Search for the cell housing the specified text and yield its (x, y) center coordinate. 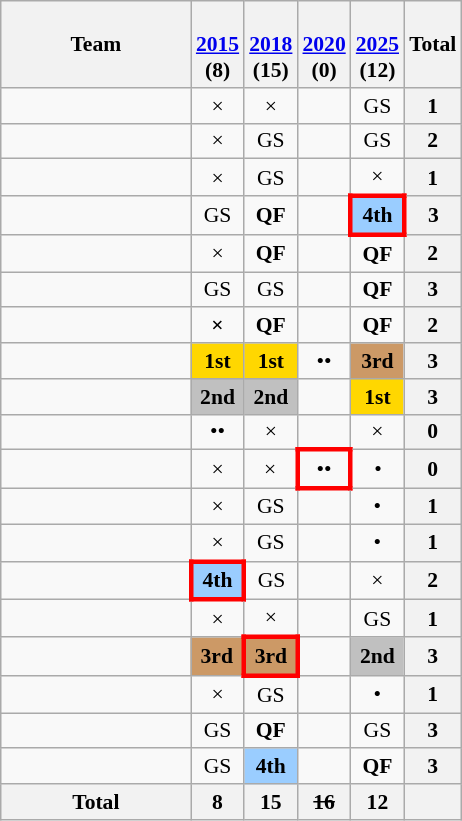
2025(12) (378, 44)
2015(8) (218, 44)
12 (378, 802)
8 (218, 802)
2018(15) (270, 44)
2020(0) (324, 44)
16 (324, 802)
15 (270, 802)
Team (96, 44)
